Extract the [x, y] coordinate from the center of the cell holding the provided text.  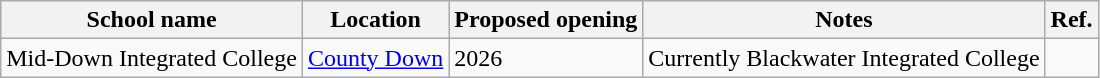
Ref. [1072, 20]
2026 [546, 58]
School name [152, 20]
Mid-Down Integrated College [152, 58]
County Down [375, 58]
Proposed opening [546, 20]
Location [375, 20]
Notes [844, 20]
Currently Blackwater Integrated College [844, 58]
